Output the [x, y] coordinate of the center of the cell containing the given text.  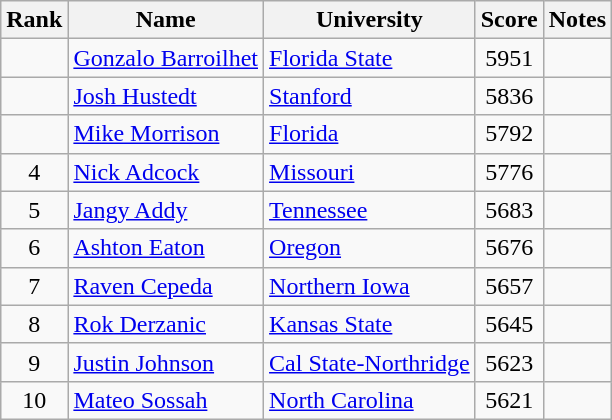
Nick Adcock [166, 172]
Cal State-Northridge [370, 362]
Kansas State [370, 324]
5645 [509, 324]
Mateo Sossah [166, 400]
Justin Johnson [166, 362]
Rank [34, 20]
Rok Derzanic [166, 324]
Florida [370, 134]
Notes [577, 20]
5836 [509, 96]
Raven Cepeda [166, 286]
5657 [509, 286]
Oregon [370, 248]
University [370, 20]
5621 [509, 400]
7 [34, 286]
Josh Hustedt [166, 96]
Florida State [370, 58]
9 [34, 362]
5951 [509, 58]
5776 [509, 172]
Gonzalo Barroilhet [166, 58]
4 [34, 172]
North Carolina [370, 400]
8 [34, 324]
5676 [509, 248]
6 [34, 248]
10 [34, 400]
5792 [509, 134]
Missouri [370, 172]
Tennessee [370, 210]
5 [34, 210]
Score [509, 20]
Mike Morrison [166, 134]
Name [166, 20]
5683 [509, 210]
5623 [509, 362]
Jangy Addy [166, 210]
Stanford [370, 96]
Ashton Eaton [166, 248]
Northern Iowa [370, 286]
